Output the [x, y] coordinate of the center of the cell containing the given text.  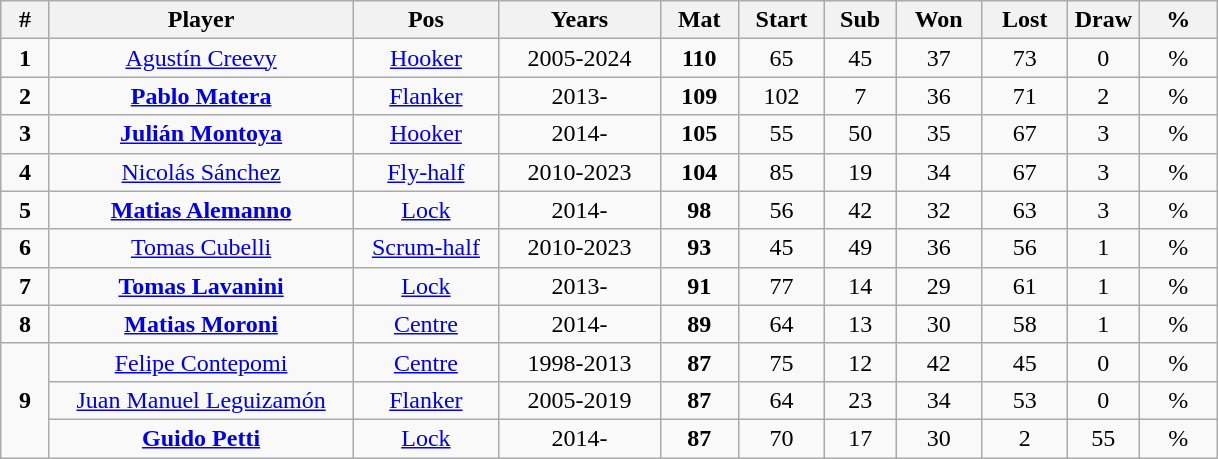
Draw [1104, 20]
Fly-half [426, 172]
91 [700, 286]
Julián Montoya [201, 134]
104 [700, 172]
Matias Moroni [201, 324]
61 [1025, 286]
Sub [860, 20]
29 [939, 286]
35 [939, 134]
89 [700, 324]
98 [700, 210]
Juan Manuel Leguizamón [201, 400]
23 [860, 400]
Guido Petti [201, 438]
12 [860, 362]
49 [860, 248]
Pablo Matera [201, 96]
Tomas Lavanini [201, 286]
Felipe Contepomi [201, 362]
9 [26, 400]
109 [700, 96]
71 [1025, 96]
85 [782, 172]
1998-2013 [580, 362]
70 [782, 438]
110 [700, 58]
Mat [700, 20]
58 [1025, 324]
Tomas Cubelli [201, 248]
8 [26, 324]
53 [1025, 400]
Nicolás Sánchez [201, 172]
65 [782, 58]
17 [860, 438]
19 [860, 172]
37 [939, 58]
2005-2019 [580, 400]
102 [782, 96]
32 [939, 210]
50 [860, 134]
73 [1025, 58]
Pos [426, 20]
Matias Alemanno [201, 210]
5 [26, 210]
105 [700, 134]
Agustín Creevy [201, 58]
93 [700, 248]
77 [782, 286]
4 [26, 172]
Start [782, 20]
2005-2024 [580, 58]
Years [580, 20]
# [26, 20]
Scrum-half [426, 248]
Player [201, 20]
Lost [1025, 20]
Won [939, 20]
75 [782, 362]
14 [860, 286]
6 [26, 248]
13 [860, 324]
63 [1025, 210]
